Locate the cell with the specified text and output its [X, Y] center coordinate. 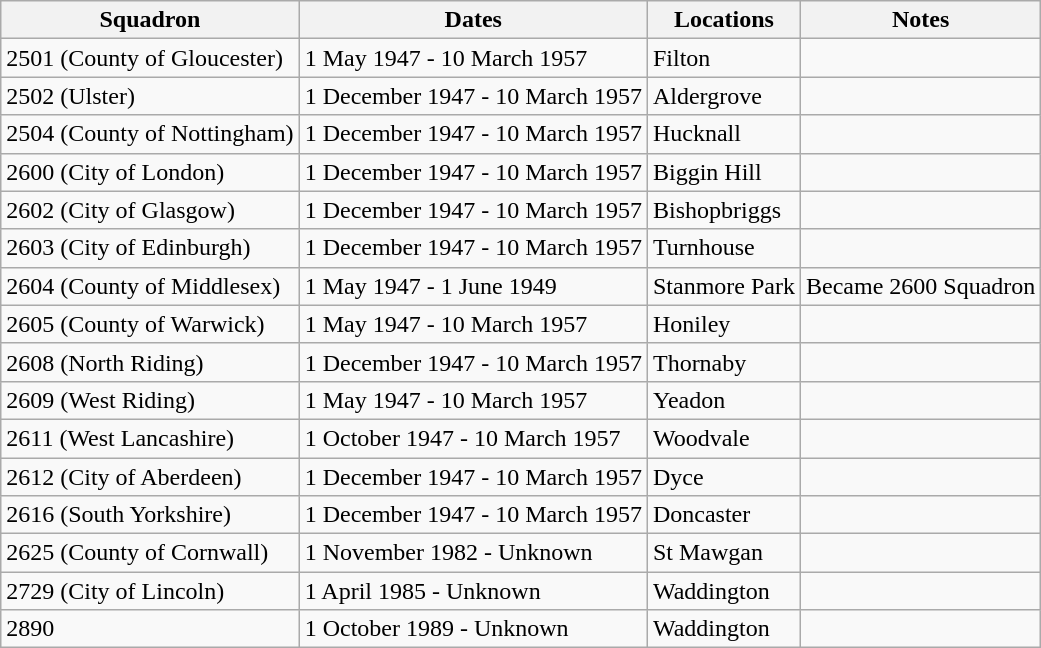
Bishopbriggs [724, 210]
Dyce [724, 477]
2605 (County of Warwick) [150, 324]
1 October 1989 - Unknown [473, 629]
2504 (County of Nottingham) [150, 134]
Stanmore Park [724, 286]
1 October 1947 - 10 March 1957 [473, 438]
Notes [920, 20]
1 April 1985 - Unknown [473, 591]
2602 (City of Glasgow) [150, 210]
2502 (Ulster) [150, 96]
Hucknall [724, 134]
1 May 1947 - 1 June 1949 [473, 286]
Woodvale [724, 438]
1 November 1982 - Unknown [473, 553]
Dates [473, 20]
2608 (North Riding) [150, 362]
2603 (City of Edinburgh) [150, 248]
Became 2600 Squadron [920, 286]
Honiley [724, 324]
2611 (West Lancashire) [150, 438]
2501 (County of Gloucester) [150, 58]
2625 (County of Cornwall) [150, 553]
Yeadon [724, 400]
Doncaster [724, 515]
2612 (City of Aberdeen) [150, 477]
Turnhouse [724, 248]
2609 (West Riding) [150, 400]
2616 (South Yorkshire) [150, 515]
St Mawgan [724, 553]
Aldergrove [724, 96]
2890 [150, 629]
Squadron [150, 20]
Thornaby [724, 362]
Locations [724, 20]
Filton [724, 58]
Biggin Hill [724, 172]
2604 (County of Middlesex) [150, 286]
2600 (City of London) [150, 172]
2729 (City of Lincoln) [150, 591]
